Determine the [x, y] coordinate at the center of the cell enclosing the given text.  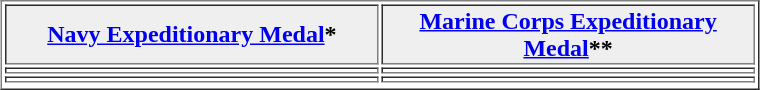
Navy Expeditionary Medal* [192, 34]
Marine Corps Expeditionary Medal** [568, 34]
